Search for the cell housing the specified text and yield its [x, y] center coordinate. 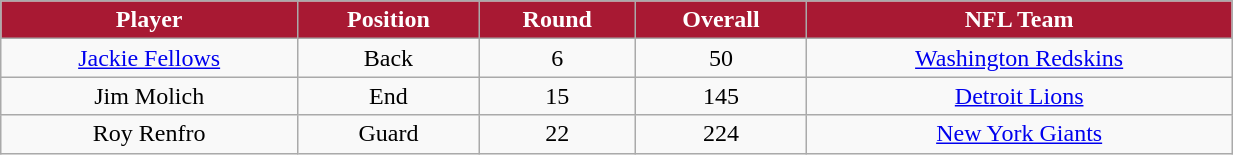
50 [720, 58]
22 [557, 134]
Back [389, 58]
6 [557, 58]
Player [150, 20]
End [389, 96]
224 [720, 134]
Overall [720, 20]
Jim Molich [150, 96]
Round [557, 20]
Position [389, 20]
145 [720, 96]
New York Giants [1020, 134]
Guard [389, 134]
Detroit Lions [1020, 96]
Washington Redskins [1020, 58]
15 [557, 96]
Roy Renfro [150, 134]
Jackie Fellows [150, 58]
NFL Team [1020, 20]
